Return [x, y] of the center of cell containing provided text 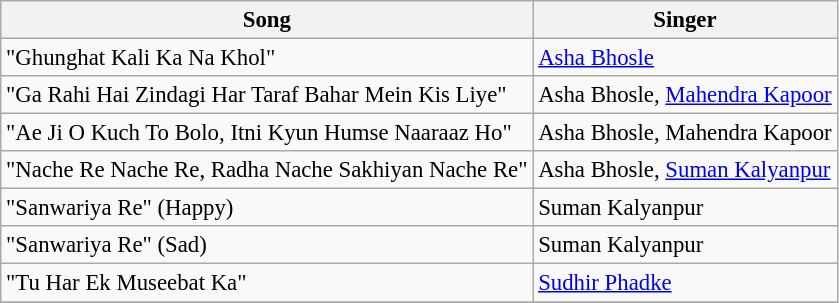
"Ghunghat Kali Ka Na Khol" [267, 58]
Asha Bhosle [685, 58]
"Ae Ji O Kuch To Bolo, Itni Kyun Humse Naaraaz Ho" [267, 133]
Song [267, 20]
"Sanwariya Re" (Happy) [267, 208]
"Tu Har Ek Museebat Ka" [267, 283]
Asha Bhosle, Suman Kalyanpur [685, 170]
"Sanwariya Re" (Sad) [267, 245]
"Nache Re Nache Re, Radha Nache Sakhiyan Nache Re" [267, 170]
Singer [685, 20]
"Ga Rahi Hai Zindagi Har Taraf Bahar Mein Kis Liye" [267, 95]
Sudhir Phadke [685, 283]
